Provide the (x, y) coordinate of the cell's center where the given text is located.  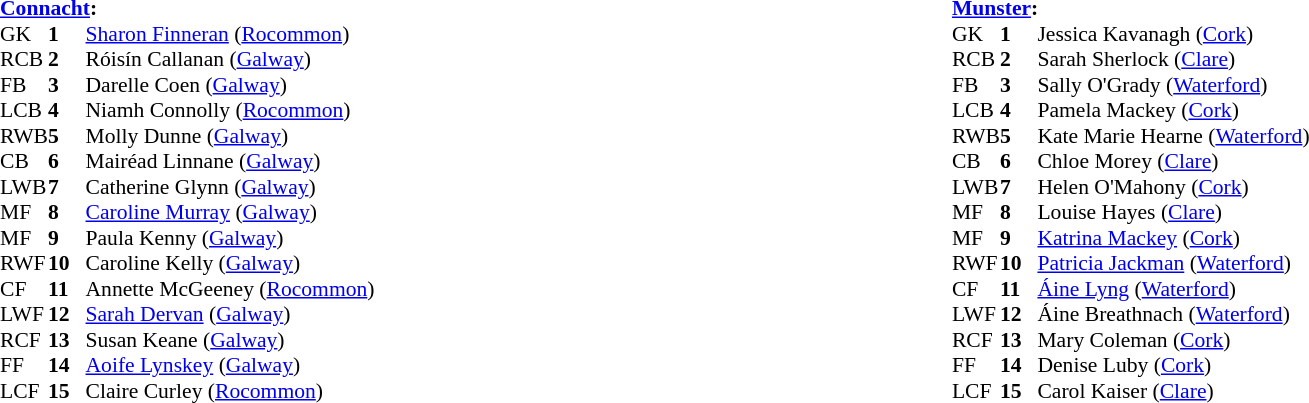
Jessica Kavanagh (Cork) (1173, 34)
Mary Coleman (Cork) (1173, 340)
Sarah Sherlock (Clare) (1173, 59)
Katrina Mackey (Cork) (1173, 238)
Chloe Morey (Clare) (1173, 161)
Darelle Coen (Galway) (230, 85)
Sarah Dervan (Galway) (230, 315)
Róisín Callanan (Galway) (230, 59)
Annette McGeeney (Rocommon) (230, 289)
Niamh Connolly (Rocommon) (230, 111)
Pamela Mackey (Cork) (1173, 111)
Sally O'Grady (Waterford) (1173, 85)
Aoife Lynskey (Galway) (230, 365)
Caroline Kelly (Galway) (230, 263)
Caroline Murray (Galway) (230, 213)
Áine Lyng (Waterford) (1173, 289)
Paula Kenny (Galway) (230, 238)
Áine Breathnach (Waterford) (1173, 315)
Kate Marie Hearne (Waterford) (1173, 136)
Susan Keane (Galway) (230, 340)
Molly Dunne (Galway) (230, 136)
Mairéad Linnane (Galway) (230, 161)
Catherine Glynn (Galway) (230, 187)
Helen O'Mahony (Cork) (1173, 187)
Patricia Jackman (Waterford) (1173, 263)
Sharon Finneran (Rocommon) (230, 34)
Denise Luby (Cork) (1173, 365)
Louise Hayes (Clare) (1173, 213)
